Pinpoint the cell where the given text exists, returning its (x, y) midpoint coordinate. 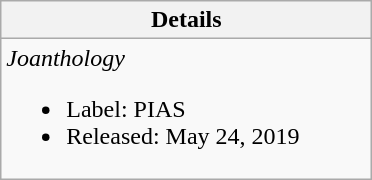
JoanthologyLabel: PIASReleased: May 24, 2019 (186, 109)
Details (186, 20)
